Find where the given text appears and provide that cell's center as (X, Y) coordinate. 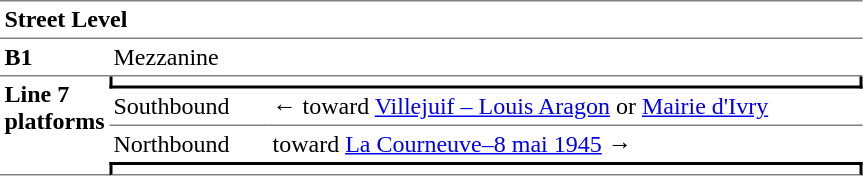
B1 (54, 58)
Mezzanine (486, 58)
Southbound (188, 107)
Northbound (188, 144)
Line 7 platforms (54, 126)
toward La Courneuve–8 mai 1945 → (565, 144)
← toward Villejuif – Louis Aragon or Mairie d'Ivry (565, 107)
Street Level (431, 20)
